Locate the cell with the specified text and output its (X, Y) center coordinate. 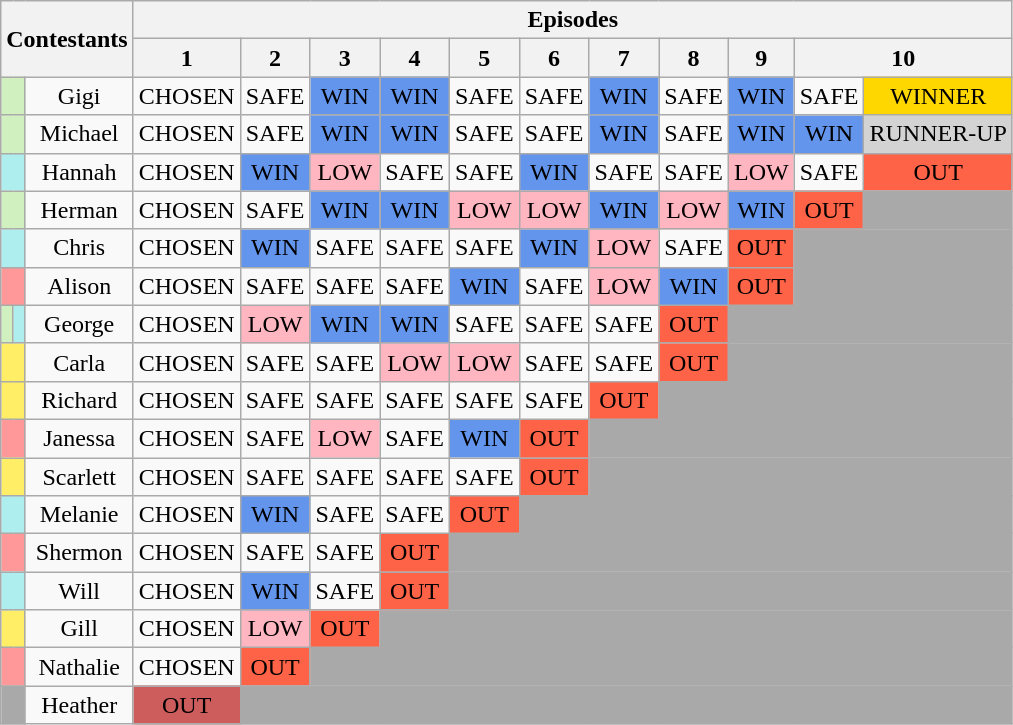
2 (275, 58)
4 (415, 58)
Will (79, 591)
Contestants (67, 39)
Hannah (79, 172)
Melanie (79, 515)
Herman (79, 210)
Chris (79, 248)
RUNNER-UP (938, 134)
Heather (79, 705)
5 (484, 58)
Michael (79, 134)
Richard (79, 400)
1 (186, 58)
WINNER (938, 96)
Nathalie (79, 667)
8 (694, 58)
9 (761, 58)
10 (903, 58)
3 (345, 58)
Shermon (79, 553)
6 (554, 58)
7 (624, 58)
Gill (79, 629)
Alison (79, 286)
Gigi (79, 96)
Janessa (79, 438)
George (79, 324)
Carla (79, 362)
Scarlett (79, 477)
Episodes (572, 20)
